From the cell containing the given text, extract its center point as (x, y) coordinate. 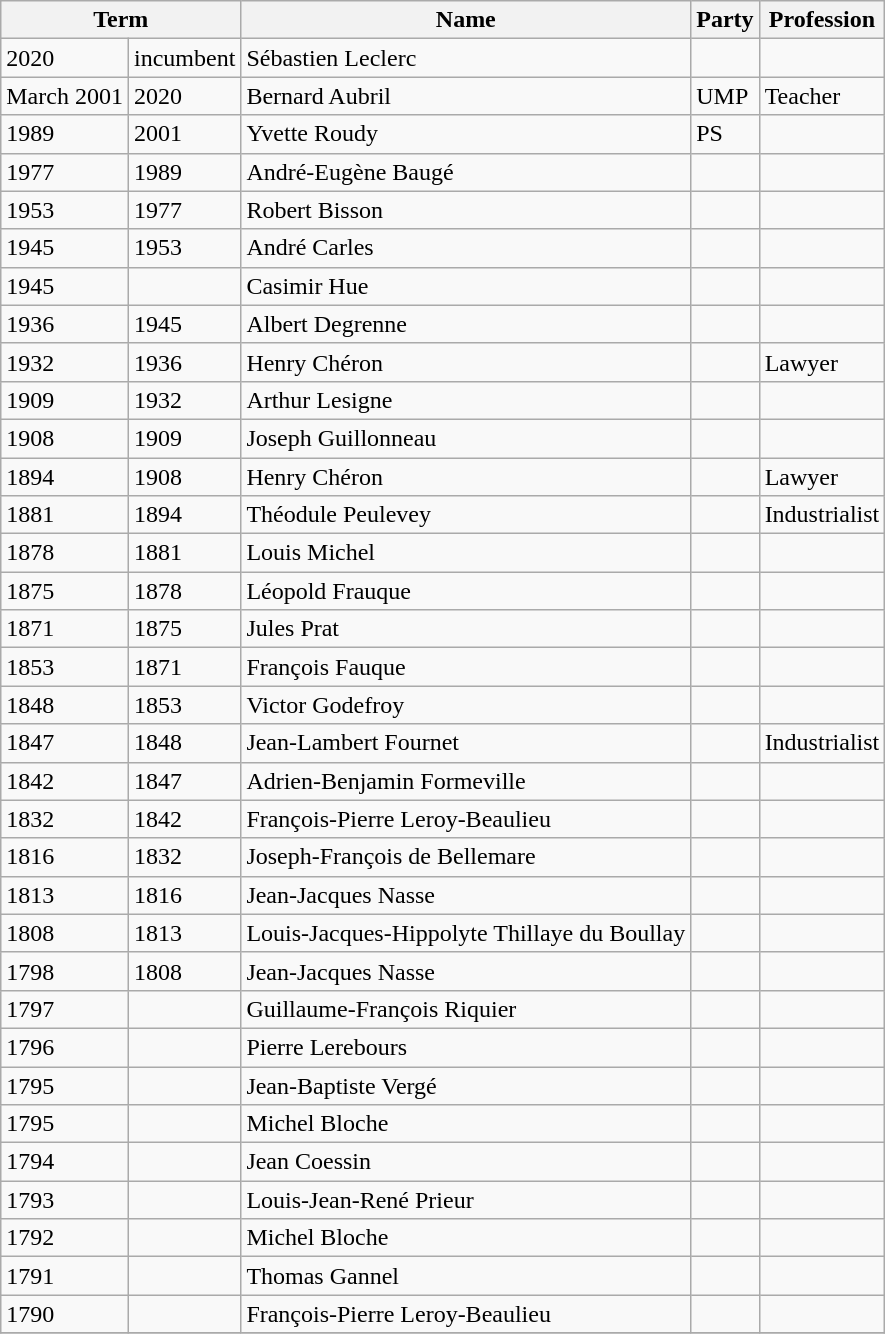
Albert Degrenne (466, 324)
Louis Michel (466, 553)
Léopold Frauque (466, 591)
André Carles (466, 248)
Sébastien Leclerc (466, 58)
2001 (184, 134)
André-Eugène Baugé (466, 172)
1790 (65, 1314)
Jean-Baptiste Vergé (466, 1085)
Yvette Roudy (466, 134)
1793 (65, 1200)
Louis-Jean-René Prieur (466, 1200)
1792 (65, 1238)
1796 (65, 1047)
Casimir Hue (466, 286)
Guillaume-François Riquier (466, 1009)
Party (725, 20)
PS (725, 134)
UMP (725, 96)
Bernard Aubril (466, 96)
Pierre Lerebours (466, 1047)
Arthur Lesigne (466, 400)
Name (466, 20)
Jules Prat (466, 629)
Théodule Peulevey (466, 515)
Louis-Jacques-Hippolyte Thillaye du Boullay (466, 933)
Victor Godefroy (466, 705)
1791 (65, 1276)
Adrien-Benjamin Formeville (466, 781)
1798 (65, 971)
1797 (65, 1009)
Term (121, 20)
Thomas Gannel (466, 1276)
Joseph Guillonneau (466, 438)
François Fauque (466, 667)
Profession (822, 20)
1794 (65, 1162)
Jean-Lambert Fournet (466, 743)
Jean Coessin (466, 1162)
Teacher (822, 96)
incumbent (184, 58)
Robert Bisson (466, 210)
March 2001 (65, 96)
Joseph-François de Bellemare (466, 857)
